Identify which cell holds the provided text, then report its [X, Y] central coordinate. 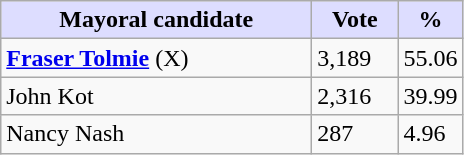
Nancy Nash [156, 134]
287 [355, 134]
3,189 [355, 58]
2,316 [355, 96]
Fraser Tolmie (X) [156, 58]
39.99 [430, 96]
Mayoral candidate [156, 20]
% [430, 20]
John Kot [156, 96]
4.96 [430, 134]
Vote [355, 20]
55.06 [430, 58]
